Return the [x, y] coordinate for the center point of the cell that contains the specified text.  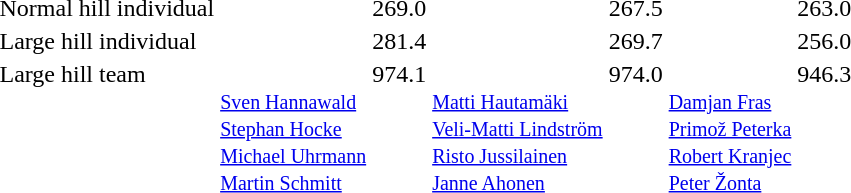
269.7 [636, 41]
281.4 [400, 41]
